For the text-containing cell, return its midpoint in (X, Y) coordinate format. 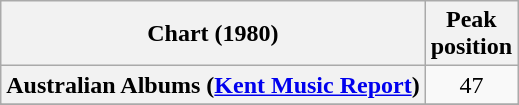
Peakposition (471, 34)
47 (471, 85)
Chart (1980) (213, 34)
Australian Albums (Kent Music Report) (213, 85)
